Provide the (X, Y) coordinate of the cell's center where the given text is located.  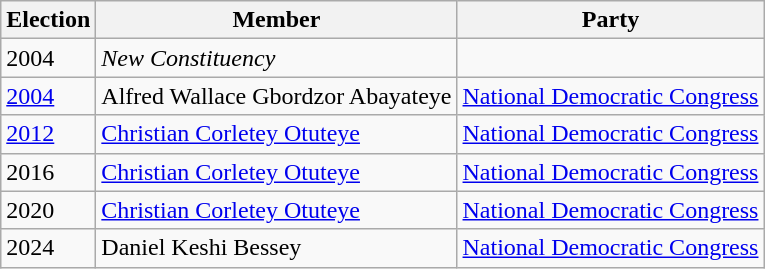
Daniel Keshi Bessey (276, 248)
Member (276, 20)
2016 (48, 172)
2020 (48, 210)
New Constituency (276, 58)
2012 (48, 134)
2024 (48, 248)
Election (48, 20)
Alfred Wallace Gbordzor Abayateye (276, 96)
Party (610, 20)
